Return [x, y] of the center of cell containing provided text 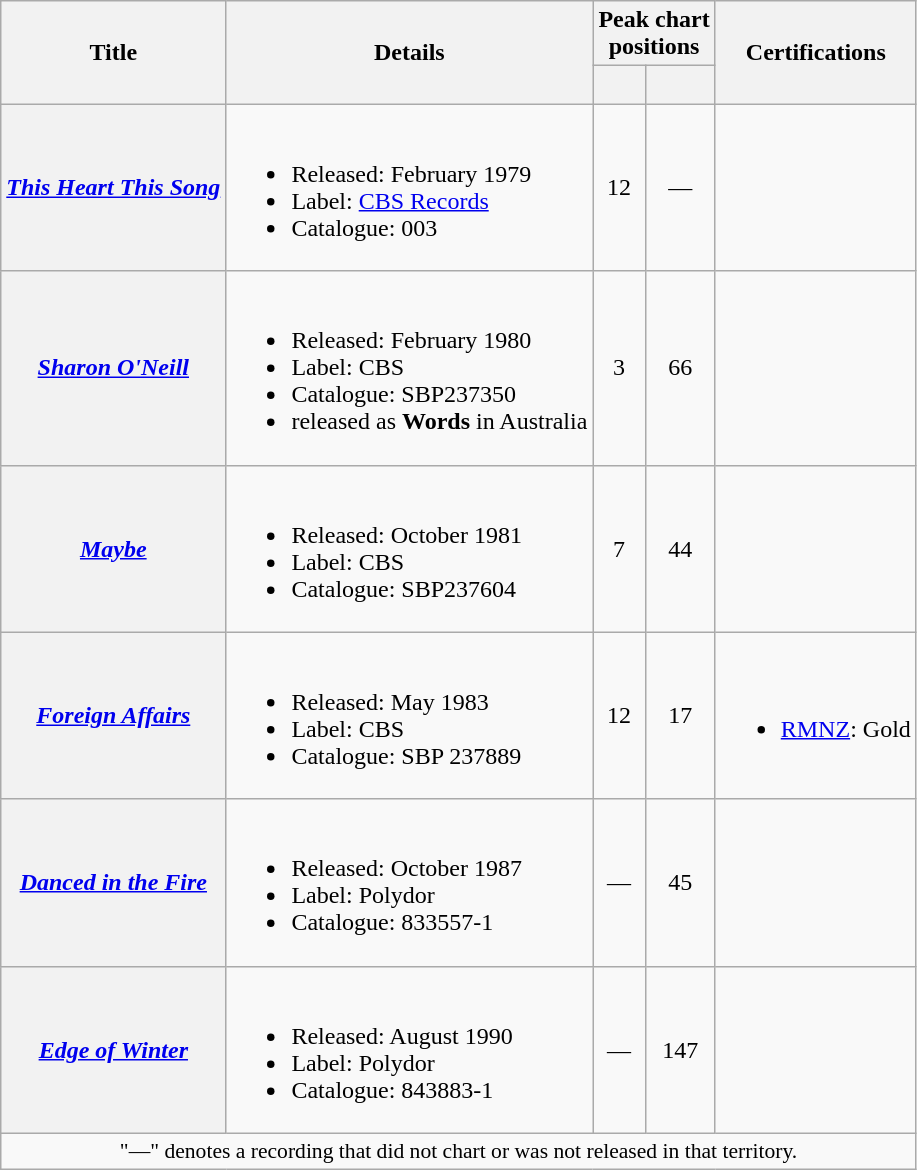
44 [680, 548]
This Heart This Song [114, 188]
Certifications [816, 52]
17 [680, 716]
Title [114, 52]
Sharon O'Neill [114, 368]
Released: October 1987Label: PolydorCatalogue: 833557-1 [410, 882]
Danced in the Fire [114, 882]
3 [619, 368]
Released: August 1990Label: PolydorCatalogue: 843883-1 [410, 1050]
7 [619, 548]
"—" denotes a recording that did not chart or was not released in that territory. [459, 1151]
147 [680, 1050]
66 [680, 368]
Edge of Winter [114, 1050]
Released: February 1979Label: CBS RecordsCatalogue: 003 [410, 188]
Released: February 1980Label: CBSCatalogue: SBP237350released as Words in Australia [410, 368]
Released: May 1983Label: CBSCatalogue: SBP 237889 [410, 716]
Foreign Affairs [114, 716]
Maybe [114, 548]
RMNZ: Gold [816, 716]
Peak chartpositions [654, 34]
45 [680, 882]
Released: October 1981Label: CBSCatalogue: SBP237604 [410, 548]
Details [410, 52]
